Search for the cell housing the specified text and yield its (x, y) center coordinate. 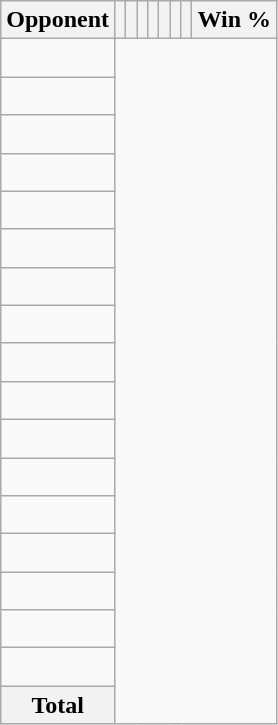
Win % (234, 20)
Opponent (58, 20)
Total (58, 705)
